Output the [x, y] coordinate of the center of the cell containing the given text.  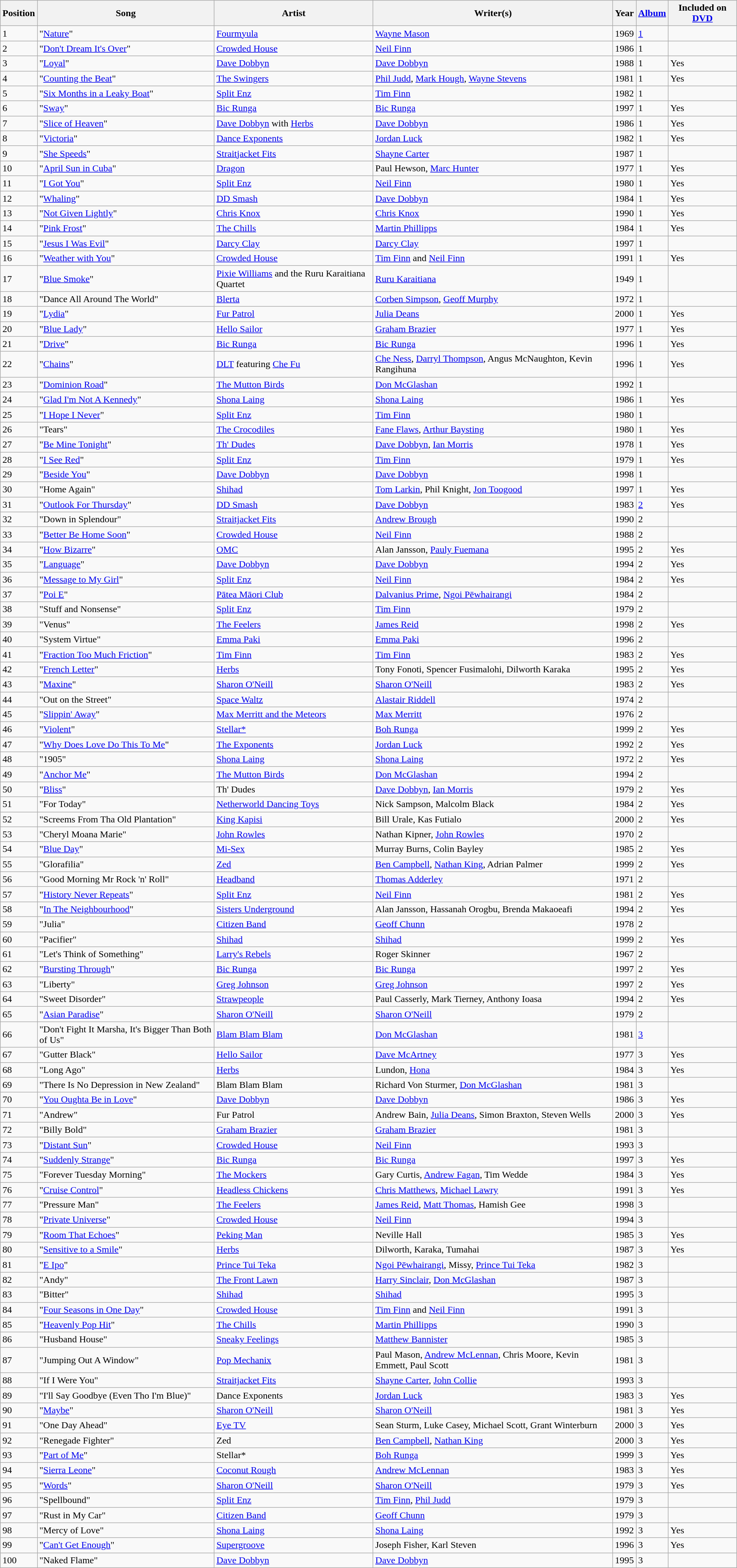
"Naked Flame" [126, 1560]
Max Merritt [493, 714]
Dilworth, Karaka, Tumahai [493, 1250]
"Violent" [126, 729]
"Jumping Out A Window" [126, 1360]
Alastair Riddell [493, 699]
44 [19, 699]
Fourmyula [294, 33]
Andrew Bain, Julia Deans, Simon Braxton, Steven Wells [493, 1115]
Netherworld Dancing Toys [294, 804]
61 [19, 954]
"Don't Dream It's Over" [126, 48]
36 [19, 579]
"April Sun in Cuba" [126, 168]
1974 [624, 699]
60 [19, 939]
40 [19, 639]
Lundon, Hona [493, 1070]
Sean Sturm, Luke Casey, Michael Scott, Grant Winterburn [493, 1425]
"Bursting Through" [126, 969]
18 [19, 299]
Artist [294, 13]
"Not Given Lightly" [126, 213]
Dave Dobbyn with Herbs [294, 123]
"Pink Frost" [126, 228]
79 [19, 1235]
9 [19, 153]
Larry's Rebels [294, 954]
"Bitter" [126, 1295]
"Maybe" [126, 1410]
"Good Morning Mr Rock 'n' Roll" [126, 879]
"Mercy of Love" [126, 1530]
Ruru Karaitiana [493, 279]
"Tears" [126, 429]
"Spellbound" [126, 1500]
35 [19, 564]
78 [19, 1220]
"Slice of Heaven" [126, 123]
"I See Red" [126, 460]
1976 [624, 714]
"You Oughta Be in Love" [126, 1100]
22 [19, 364]
Headband [294, 879]
"Stuff and Nonsense" [126, 609]
Che Ness, Darryl Thompson, Angus McNaughton, Kevin Rangihuna [493, 364]
80 [19, 1250]
"Slippin' Away" [126, 714]
"Counting the Beat" [126, 78]
"Don't Fight It Marsha, It's Bigger Than Both of Us" [126, 1034]
33 [19, 534]
"Gutter Black" [126, 1055]
Ben Campbell, Nathan King, Adrian Palmer [493, 864]
20 [19, 329]
"Pacifier" [126, 939]
"Dominion Road" [126, 384]
Thomas Adderley [493, 879]
69 [19, 1085]
83 [19, 1295]
77 [19, 1205]
14 [19, 228]
"Blue Lady" [126, 329]
Joseph Fisher, Karl Steven [493, 1545]
Wayne Mason [493, 33]
99 [19, 1545]
James Reid [493, 624]
1949 [624, 279]
Tom Larkin, Phil Knight, Jon Toogood [493, 490]
"1905" [126, 759]
82 [19, 1280]
"Blue Smoke" [126, 279]
12 [19, 198]
19 [19, 314]
100 [19, 1560]
"Long Ago" [126, 1070]
34 [19, 549]
Julia Deans [493, 314]
"Private Universe" [126, 1220]
The Crocodiles [294, 429]
"If I Were You" [126, 1380]
"Language" [126, 564]
Strawpeople [294, 999]
1969 [624, 33]
42 [19, 669]
Tim Finn, Phil Judd [493, 1500]
Album [652, 13]
Shayne Carter [493, 153]
"Loyal" [126, 63]
"Better Be Home Soon" [126, 534]
Sisters Underground [294, 909]
Alan Jansson, Hassanah Orogbu, Brenda Makaoeafi [493, 909]
Mi-Sex [294, 849]
Nick Sampson, Malcolm Black [493, 804]
"Cheryl Moana Marie" [126, 834]
71 [19, 1115]
"How Bizarre" [126, 549]
The Front Lawn [294, 1280]
Writer(s) [493, 13]
76 [19, 1190]
37 [19, 594]
"Weather with You" [126, 258]
"I Got You" [126, 183]
28 [19, 460]
21 [19, 344]
The Mockers [294, 1175]
"Home Again" [126, 490]
"I'll Say Goodbye (Even Tho I'm Blue)" [126, 1395]
66 [19, 1034]
"Lydia" [126, 314]
Shayne Carter, John Collie [493, 1380]
"Venus" [126, 624]
Dave McArtney [493, 1055]
Sneaky Feelings [294, 1340]
39 [19, 624]
87 [19, 1360]
86 [19, 1340]
"Asian Paradise" [126, 1014]
"Message to My Girl" [126, 579]
63 [19, 984]
Andrew Brough [493, 520]
"Down in Splendour" [126, 520]
48 [19, 759]
68 [19, 1070]
Dalvanius Prime, Ngoi Pēwhairangi [493, 594]
"History Never Repeats" [126, 894]
"Out on the Street" [126, 699]
"Sway" [126, 108]
"Blue Day" [126, 849]
Headless Chickens [294, 1190]
John Rowles [294, 834]
15 [19, 243]
"Why Does Love Do This To Me" [126, 744]
Blerta [294, 299]
"Cruise Control" [126, 1190]
Eye TV [294, 1425]
"Drive" [126, 344]
85 [19, 1325]
11 [19, 183]
"Six Months in a Leaky Boat" [126, 93]
Space Waltz [294, 699]
38 [19, 609]
57 [19, 894]
"Outlook For Thursday" [126, 505]
Supergroove [294, 1545]
"Sensitive to a Smile" [126, 1250]
Harry Sinclair, Don McGlashan [493, 1280]
1971 [624, 879]
97 [19, 1515]
62 [19, 969]
53 [19, 834]
"Rust in My Car" [126, 1515]
74 [19, 1160]
"Distant Sun" [126, 1145]
"I Hope I Never" [126, 414]
75 [19, 1175]
32 [19, 520]
81 [19, 1265]
"Heavenly Pop Hit" [126, 1325]
16 [19, 258]
88 [19, 1380]
"Room That Echoes" [126, 1235]
95 [19, 1485]
"Can't Get Enough" [126, 1545]
Andrew McLennan [493, 1470]
67 [19, 1055]
"Whaling" [126, 198]
96 [19, 1500]
24 [19, 399]
6 [19, 108]
90 [19, 1410]
46 [19, 729]
65 [19, 1014]
"Nature" [126, 33]
64 [19, 999]
"Sweet Disorder" [126, 999]
Neville Hall [493, 1235]
"Billy Bold" [126, 1130]
"Forever Tuesday Morning" [126, 1175]
Roger Skinner [493, 954]
Max Merritt and the Meteors [294, 714]
7 [19, 123]
"Suddenly Strange" [126, 1160]
30 [19, 490]
43 [19, 684]
Song [126, 13]
13 [19, 213]
31 [19, 505]
"There Is No Depression in New Zealand" [126, 1085]
"Andrew" [126, 1115]
"Glorafilia" [126, 864]
"System Virtue" [126, 639]
"Chains" [126, 364]
"Julia" [126, 924]
51 [19, 804]
"Bliss" [126, 789]
56 [19, 879]
Paul Mason, Andrew McLennan, Chris Moore, Kevin Emmett, Paul Scott [493, 1360]
91 [19, 1425]
84 [19, 1310]
"Glad I'm Not A Kennedy" [126, 399]
17 [19, 279]
Ngoi Pēwhairangi, Missy, Prince Tui Teka [493, 1265]
4 [19, 78]
54 [19, 849]
The Exponents [294, 744]
45 [19, 714]
Murray Burns, Colin Bayley [493, 849]
Richard Von Sturmer, Don McGlashan [493, 1085]
59 [19, 924]
"Part of Me" [126, 1455]
Pixie Williams and the Ruru Karaitiana Quartet [294, 279]
"Andy" [126, 1280]
23 [19, 384]
OMC [294, 549]
72 [19, 1130]
27 [19, 444]
"Be Mine Tonight" [126, 444]
47 [19, 744]
29 [19, 475]
92 [19, 1440]
8 [19, 138]
25 [19, 414]
"Words" [126, 1485]
The Swingers [294, 78]
70 [19, 1100]
"She Speeds" [126, 153]
"Victoria" [126, 138]
Dragon [294, 168]
"Anchor Me" [126, 774]
"Pressure Man" [126, 1205]
Peking Man [294, 1235]
Phil Judd, Mark Hough, Wayne Stevens [493, 78]
Corben Simpson, Geoff Murphy [493, 299]
"Sierra Leone" [126, 1470]
Chris Matthews, Michael Lawry [493, 1190]
73 [19, 1145]
49 [19, 774]
King Kapisi [294, 819]
Pātea Māori Club [294, 594]
"French Letter" [126, 669]
Year [624, 13]
Position [19, 13]
5 [19, 93]
"Let's Think of Something" [126, 954]
"For Today" [126, 804]
"Dance All Around The World" [126, 299]
James Reid, Matt Thomas, Hamish Gee [493, 1205]
"Four Seasons in One Day" [126, 1310]
52 [19, 819]
"One Day Ahead" [126, 1425]
"Renegade Fighter" [126, 1440]
"Maxine" [126, 684]
98 [19, 1530]
1967 [624, 954]
"Liberty" [126, 984]
Alan Jansson, Pauly Fuemana [493, 549]
Paul Hewson, Marc Hunter [493, 168]
Gary Curtis, Andrew Fagan, Tim Wedde [493, 1175]
89 [19, 1395]
"E Ipo" [126, 1265]
58 [19, 909]
DLT featuring Che Fu [294, 364]
Matthew Bannister [493, 1340]
Fane Flaws, Arthur Baysting [493, 429]
"Screems From Tha Old Plantation" [126, 819]
"Fraction Too Much Friction" [126, 654]
94 [19, 1470]
Tony Fonoti, Spencer Fusimalohi, Dilworth Karaka [493, 669]
Pop Mechanix [294, 1360]
93 [19, 1455]
1970 [624, 834]
"Husband House" [126, 1340]
Ben Campbell, Nathan King [493, 1440]
Coconut Rough [294, 1470]
Nathan Kipner, John Rowles [493, 834]
Prince Tui Teka [294, 1265]
Bill Urale, Kas Futialo [493, 819]
"Beside You" [126, 475]
50 [19, 789]
Included on DVD [702, 13]
Paul Casserly, Mark Tierney, Anthony Ioasa [493, 999]
10 [19, 168]
55 [19, 864]
"Jesus I Was Evil" [126, 243]
"In The Neighbourhood" [126, 909]
"Poi E" [126, 594]
41 [19, 654]
26 [19, 429]
